Identify which cell holds the provided text, then report its [x, y] central coordinate. 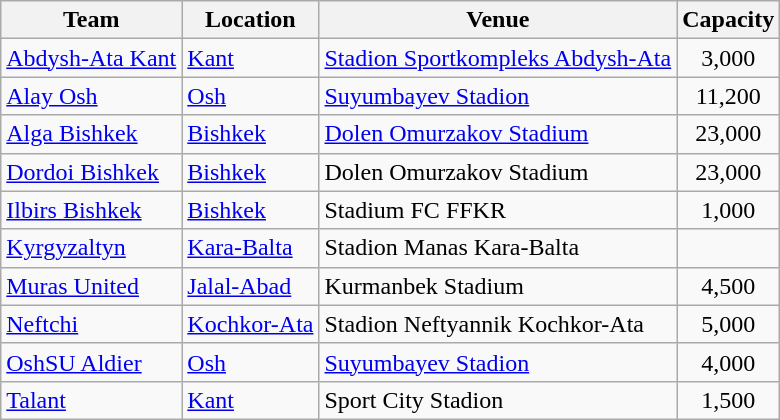
Venue [498, 20]
Team [92, 20]
1,000 [728, 210]
Stadium FC FFKR [498, 210]
Talant [92, 400]
Abdysh-Ata Kant [92, 58]
Kyrgyzaltyn [92, 248]
Muras United [92, 286]
Stadion Neftyannik Kochkor-Ata [498, 324]
4,500 [728, 286]
OshSU Aldier [92, 362]
4,000 [728, 362]
Location [250, 20]
3,000 [728, 58]
Alay Osh [92, 96]
Dordoi Bishkek [92, 172]
Neftchi [92, 324]
Stadion Sportkompleks Abdysh-Ata [498, 58]
11,200 [728, 96]
Sport City Stadion [498, 400]
Kara-Balta [250, 248]
Stadion Manas Kara-Balta [498, 248]
Alga Bishkek [92, 134]
1,500 [728, 400]
Ilbirs Bishkek [92, 210]
5,000 [728, 324]
Kurmanbek Stadium [498, 286]
Capacity [728, 20]
Kochkor-Ata [250, 324]
Jalal-Abad [250, 286]
